Determine the [X, Y] coordinate at the center of the cell enclosing the given text.  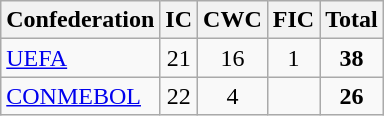
1 [293, 58]
CONMEBOL [80, 96]
FIC [293, 20]
26 [352, 96]
UEFA [80, 58]
22 [179, 96]
Total [352, 20]
Confederation [80, 20]
CWC [233, 20]
21 [179, 58]
38 [352, 58]
16 [233, 58]
IC [179, 20]
4 [233, 96]
